Pinpoint the cell where the given text exists, returning its [x, y] midpoint coordinate. 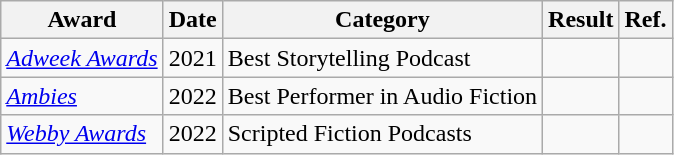
Ref. [646, 20]
Best Performer in Audio Fiction [382, 96]
Scripted Fiction Podcasts [382, 134]
Award [82, 20]
Webby Awards [82, 134]
Ambies [82, 96]
Result [581, 20]
Best Storytelling Podcast [382, 58]
Category [382, 20]
2021 [192, 58]
Adweek Awards [82, 58]
Date [192, 20]
